Detect which cell encompasses the target text, then output its [x, y] center coordinate. 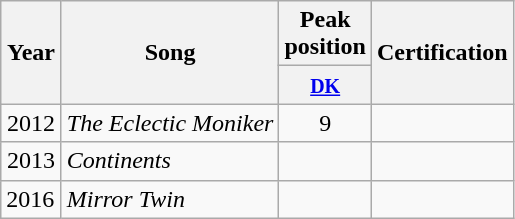
Continents [170, 161]
Peakposition [325, 34]
2013 [32, 161]
The Eclectic Moniker [170, 123]
2016 [32, 199]
9 [325, 123]
DK [325, 85]
Certification [442, 52]
Song [170, 52]
Year [32, 52]
Mirror Twin [170, 199]
2012 [32, 123]
